Return (X, Y) of the center of cell containing provided text 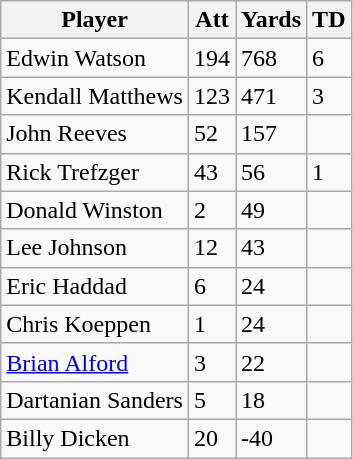
Lee Johnson (95, 248)
5 (212, 400)
Donald Winston (95, 210)
157 (272, 134)
Chris Koeppen (95, 324)
Kendall Matthews (95, 96)
471 (272, 96)
TD (329, 20)
194 (212, 58)
18 (272, 400)
56 (272, 172)
John Reeves (95, 134)
52 (212, 134)
49 (272, 210)
Brian Alford (95, 362)
Dartanian Sanders (95, 400)
Player (95, 20)
Yards (272, 20)
-40 (272, 438)
Rick Trefzger (95, 172)
Billy Dicken (95, 438)
768 (272, 58)
Att (212, 20)
2 (212, 210)
22 (272, 362)
123 (212, 96)
Edwin Watson (95, 58)
Eric Haddad (95, 286)
20 (212, 438)
12 (212, 248)
